Identify which cell holds the provided text, then report its [x, y] central coordinate. 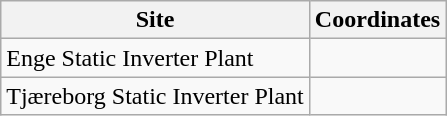
Enge Static Inverter Plant [156, 58]
Coordinates [377, 20]
Tjæreborg Static Inverter Plant [156, 96]
Site [156, 20]
